Find where the given text appears and provide that cell's center as [X, Y] coordinate. 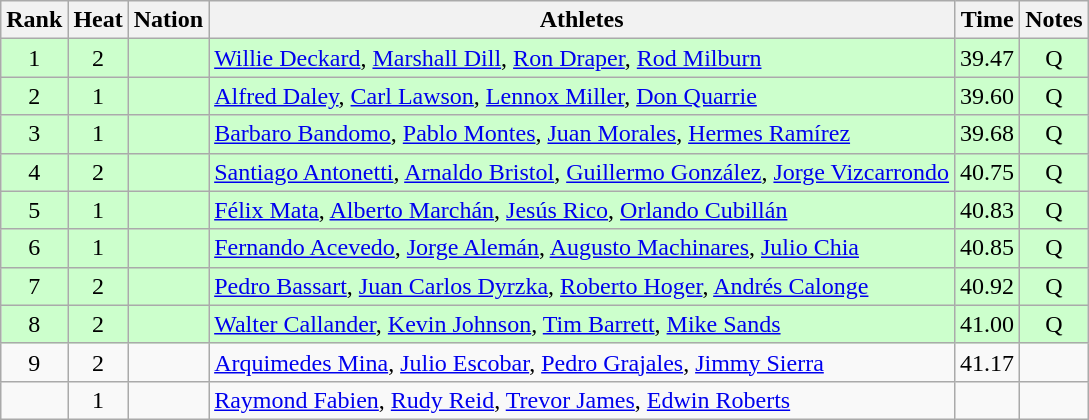
40.92 [988, 286]
40.75 [988, 172]
39.47 [988, 58]
Arquimedes Mina, Julio Escobar, Pedro Grajales, Jimmy Sierra [582, 362]
39.68 [988, 134]
Pedro Bassart, Juan Carlos Dyrzka, Roberto Hoger, Andrés Calonge [582, 286]
39.60 [988, 96]
Walter Callander, Kevin Johnson, Tim Barrett, Mike Sands [582, 324]
Félix Mata, Alberto Marchán, Jesús Rico, Orlando Cubillán [582, 210]
3 [34, 134]
Nation [168, 20]
Santiago Antonetti, Arnaldo Bristol, Guillermo González, Jorge Vizcarrondo [582, 172]
40.85 [988, 248]
Heat [98, 20]
40.83 [988, 210]
41.00 [988, 324]
Alfred Daley, Carl Lawson, Lennox Miller, Don Quarrie [582, 96]
4 [34, 172]
Barbaro Bandomo, Pablo Montes, Juan Morales, Hermes Ramírez [582, 134]
9 [34, 362]
Rank [34, 20]
Raymond Fabien, Rudy Reid, Trevor James, Edwin Roberts [582, 400]
7 [34, 286]
Fernando Acevedo, Jorge Alemán, Augusto Machinares, Julio Chia [582, 248]
8 [34, 324]
Notes [1054, 20]
Time [988, 20]
6 [34, 248]
Athletes [582, 20]
Willie Deckard, Marshall Dill, Ron Draper, Rod Milburn [582, 58]
41.17 [988, 362]
5 [34, 210]
